Return the [X, Y] coordinate for the center point of the cell that contains the specified text.  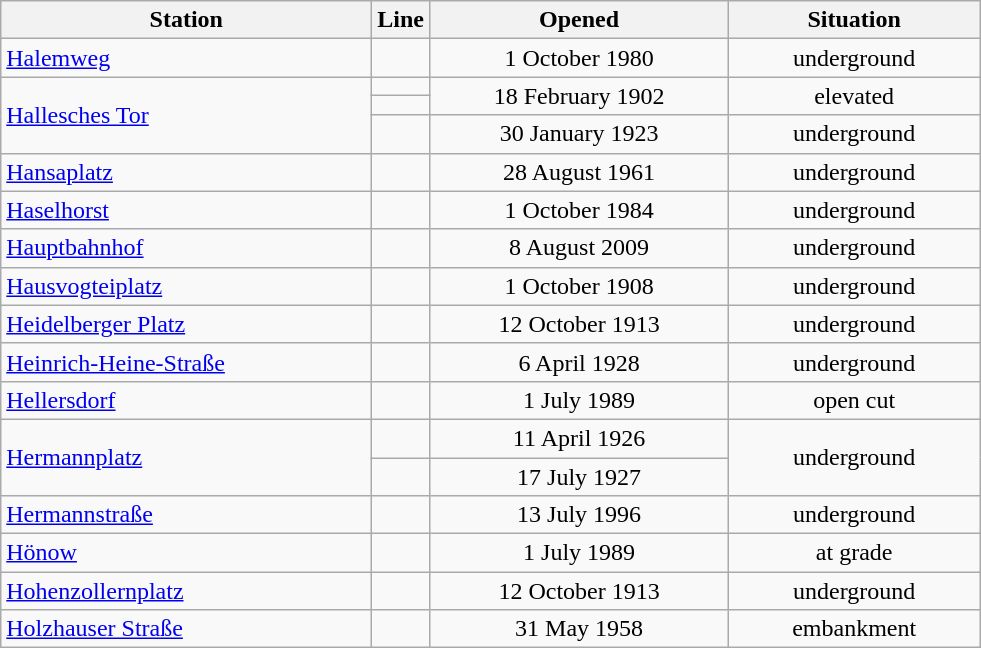
Haselhorst [186, 210]
Hausvogteiplatz [186, 286]
8 August 2009 [580, 248]
Hallesches Tor [186, 115]
embankment [854, 629]
Situation [854, 20]
Halemweg [186, 58]
Hermannplatz [186, 457]
Heinrich-Heine-Straße [186, 362]
Hauptbahnhof [186, 248]
Hellersdorf [186, 400]
31 May 1958 [580, 629]
1 October 1980 [580, 58]
Hansaplatz [186, 172]
Heidelberger Platz [186, 324]
Hönow [186, 553]
1 October 1908 [580, 286]
11 April 1926 [580, 438]
Line [401, 20]
Hermannstraße [186, 515]
30 January 1923 [580, 134]
at grade [854, 553]
Station [186, 20]
17 July 1927 [580, 477]
Opened [580, 20]
6 April 1928 [580, 362]
1 October 1984 [580, 210]
Hohenzollernplatz [186, 591]
elevated [854, 96]
Holzhauser Straße [186, 629]
13 July 1996 [580, 515]
open cut [854, 400]
28 August 1961 [580, 172]
18 February 1902 [580, 96]
